Extract the [X, Y] coordinate from the center of the cell holding the provided text.  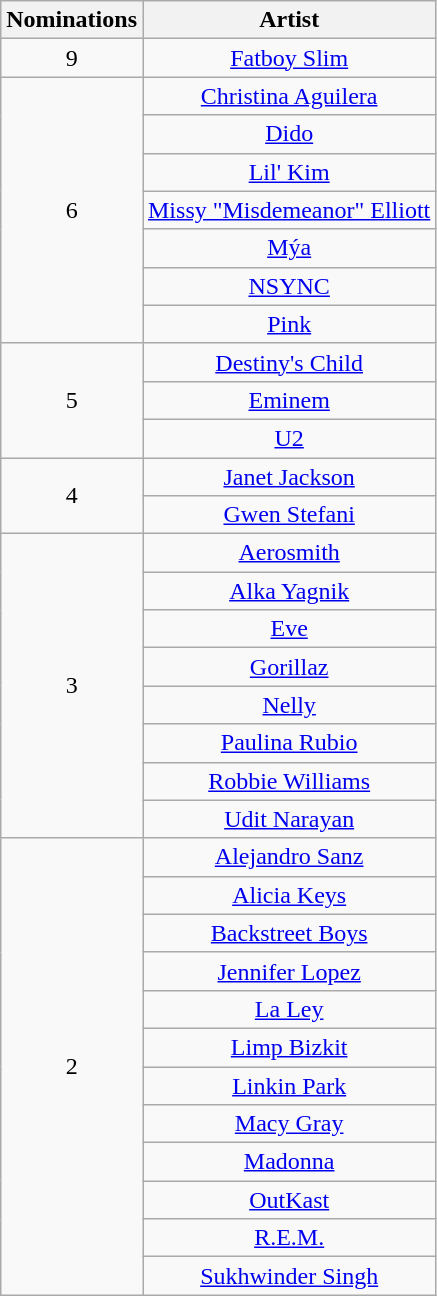
Alicia Keys [288, 895]
Linkin Park [288, 1085]
Madonna [288, 1162]
Nominations [72, 20]
3 [72, 686]
Sukhwinder Singh [288, 1276]
Nelly [288, 705]
Gorillaz [288, 667]
Dido [288, 134]
Aerosmith [288, 553]
5 [72, 400]
Alka Yagnik [288, 591]
NSYNC [288, 286]
Janet Jackson [288, 477]
Gwen Stefani [288, 515]
U2 [288, 438]
4 [72, 496]
Paulina Rubio [288, 743]
OutKast [288, 1200]
Robbie Williams [288, 781]
9 [72, 58]
Udit Narayan [288, 819]
Fatboy Slim [288, 58]
Eminem [288, 400]
Backstreet Boys [288, 933]
R.E.M. [288, 1238]
2 [72, 1066]
Pink [288, 324]
Christina Aguilera [288, 96]
Mýa [288, 248]
La Ley [288, 1009]
6 [72, 210]
Missy "Misdemeanor" Elliott [288, 210]
Limp Bizkit [288, 1047]
Jennifer Lopez [288, 971]
Macy Gray [288, 1124]
Artist [288, 20]
Alejandro Sanz [288, 857]
Eve [288, 629]
Lil' Kim [288, 172]
Destiny's Child [288, 362]
